Identify which cell holds the provided text, then report its (X, Y) central coordinate. 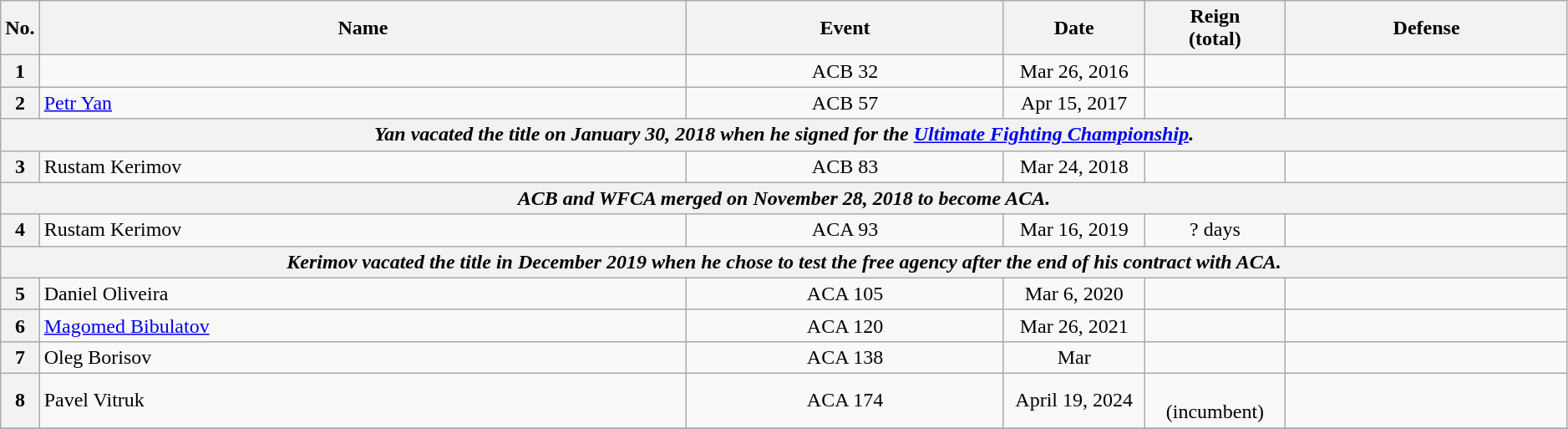
ACA 93 (845, 230)
ACB 83 (845, 166)
Defense (1427, 28)
Mar 6, 2020 (1074, 294)
6 (20, 325)
Mar 16, 2019 (1074, 230)
ACA 105 (845, 294)
Mar (1074, 357)
No. (20, 28)
ACB 32 (845, 71)
3 (20, 166)
? days (1215, 230)
Kerimov vacated the title in December 2019 when he chose to test the free agency after the end of his contract with ACA. (784, 262)
Petr Yan (363, 103)
April 19, 2024 (1074, 400)
Reign(total) (1215, 28)
Name (363, 28)
Daniel Oliveira (363, 294)
2 (20, 103)
Yan vacated the title on January 30, 2018 when he signed for the Ultimate Fighting Championship. (784, 135)
Oleg Borisov (363, 357)
Mar 26, 2016 (1074, 71)
Event (845, 28)
1 (20, 71)
ACB and WFCA merged on November 28, 2018 to become ACA. (784, 198)
ACA 138 (845, 357)
5 (20, 294)
7 (20, 357)
Magomed Bibulatov (363, 325)
Mar 24, 2018 (1074, 166)
Pavel Vitruk (363, 400)
Apr 15, 2017 (1074, 103)
ACB 57 (845, 103)
Mar 26, 2021 (1074, 325)
4 (20, 230)
8 (20, 400)
ACA 174 (845, 400)
ACA 120 (845, 325)
(incumbent) (1215, 400)
Date (1074, 28)
